Search for the cell housing the specified text and yield its [x, y] center coordinate. 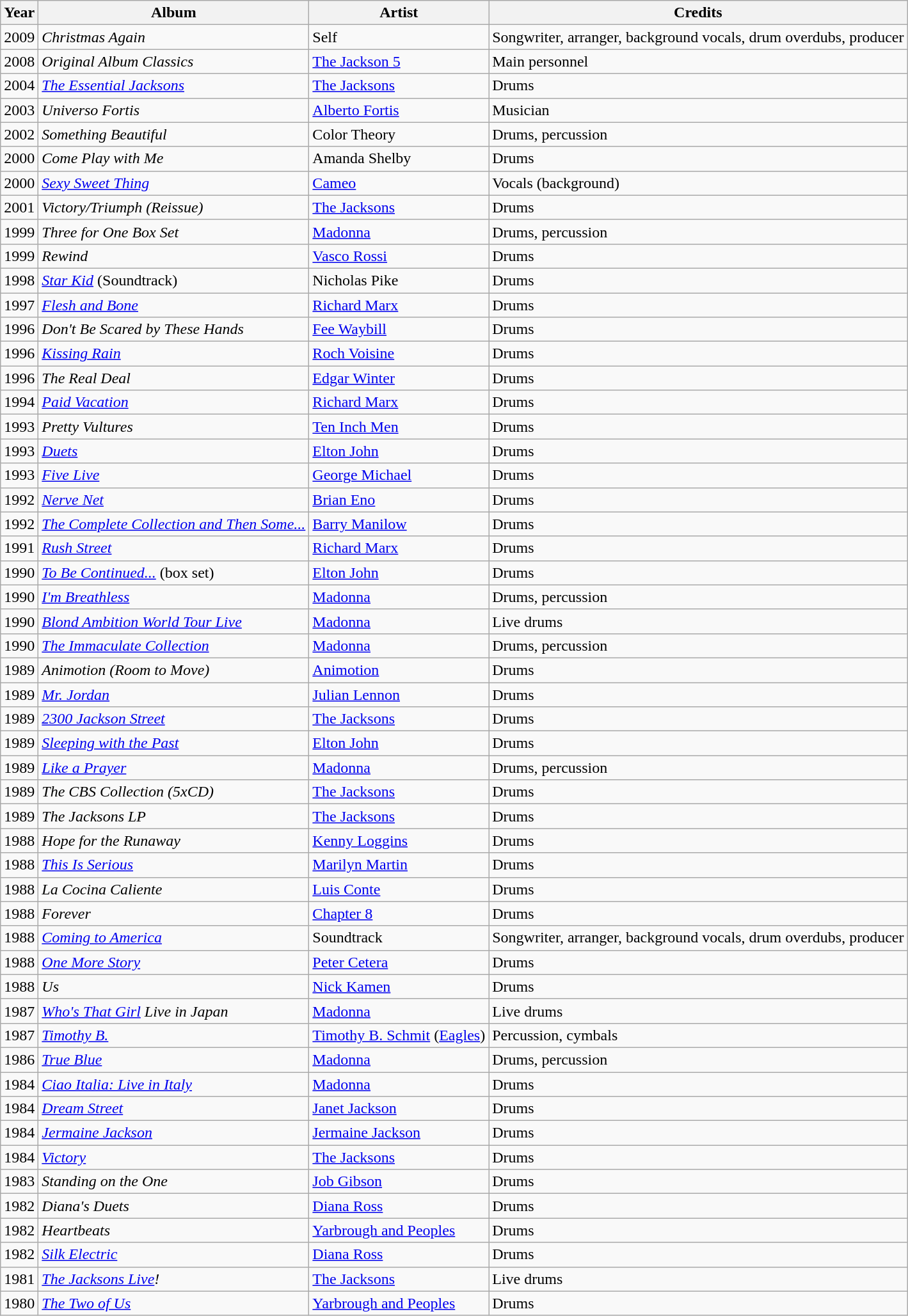
Luis Conte [399, 889]
1994 [19, 402]
Like a Prayer [174, 768]
La Cocina Caliente [174, 889]
Edgar Winter [399, 378]
Janet Jackson [399, 1109]
Don't Be Scared by These Hands [174, 329]
Peter Cetera [399, 962]
Heartbeats [174, 1230]
The Essential Jacksons [174, 86]
Timothy B. [174, 1035]
Kissing Rain [174, 354]
2002 [19, 134]
Come Play with Me [174, 159]
Flesh and Bone [174, 305]
True Blue [174, 1059]
2300 Jackson Street [174, 719]
1997 [19, 305]
Sleeping with the Past [174, 743]
Chapter 8 [399, 914]
Vocals (background) [698, 183]
Job Gibson [399, 1182]
Paid Vacation [174, 402]
The Real Deal [174, 378]
Forever [174, 914]
This Is Serious [174, 865]
Vasco Rossi [399, 256]
One More Story [174, 962]
Percussion, cymbals [698, 1035]
Soundtrack [399, 938]
Rewind [174, 256]
Silk Electric [174, 1255]
Color Theory [399, 134]
1983 [19, 1182]
Three for One Box Set [174, 232]
Amanda Shelby [399, 159]
Self [399, 37]
Timothy B. Schmit (Eagles) [399, 1035]
Universo Fortis [174, 110]
Nick Kamen [399, 987]
The Jacksons LP [174, 816]
Standing on the One [174, 1182]
Animotion (Room to Move) [174, 670]
Credits [698, 13]
The Immaculate Collection [174, 646]
Album [174, 13]
2008 [19, 61]
Barry Manilow [399, 524]
Cameo [399, 183]
Fee Waybill [399, 329]
1998 [19, 280]
1981 [19, 1279]
1986 [19, 1059]
Alberto Fortis [399, 110]
2009 [19, 37]
Us [174, 987]
Nerve Net [174, 500]
Animotion [399, 670]
To Be Continued... (box set) [174, 573]
The Complete Collection and Then Some... [174, 524]
Roch Voisine [399, 354]
Victory [174, 1157]
2004 [19, 86]
Star Kid (Soundtrack) [174, 280]
Rush Street [174, 548]
Who's That Girl Live in Japan [174, 1011]
Main personnel [698, 61]
I'm Breathless [174, 597]
2001 [19, 207]
Duets [174, 451]
Nicholas Pike [399, 280]
Diana's Duets [174, 1206]
Something Beautiful [174, 134]
Artist [399, 13]
1980 [19, 1303]
Mr. Jordan [174, 694]
Pretty Vultures [174, 427]
The Two of Us [174, 1303]
The CBS Collection (5xCD) [174, 792]
1991 [19, 548]
The Jacksons Live! [174, 1279]
George Michael [399, 475]
Coming to America [174, 938]
Year [19, 13]
Five Live [174, 475]
Christmas Again [174, 37]
Ciao Italia: Live in Italy [174, 1084]
Ten Inch Men [399, 427]
Hope for the Runaway [174, 841]
Sexy Sweet Thing [174, 183]
Original Album Classics [174, 61]
Brian Eno [399, 500]
Dream Street [174, 1109]
Kenny Loggins [399, 841]
Musician [698, 110]
Marilyn Martin [399, 865]
The Jackson 5 [399, 61]
Blond Ambition World Tour Live [174, 621]
Victory/Triumph (Reissue) [174, 207]
2003 [19, 110]
Julian Lennon [399, 694]
